Return the (X, Y) coordinate for the center point of the cell that contains the specified text.  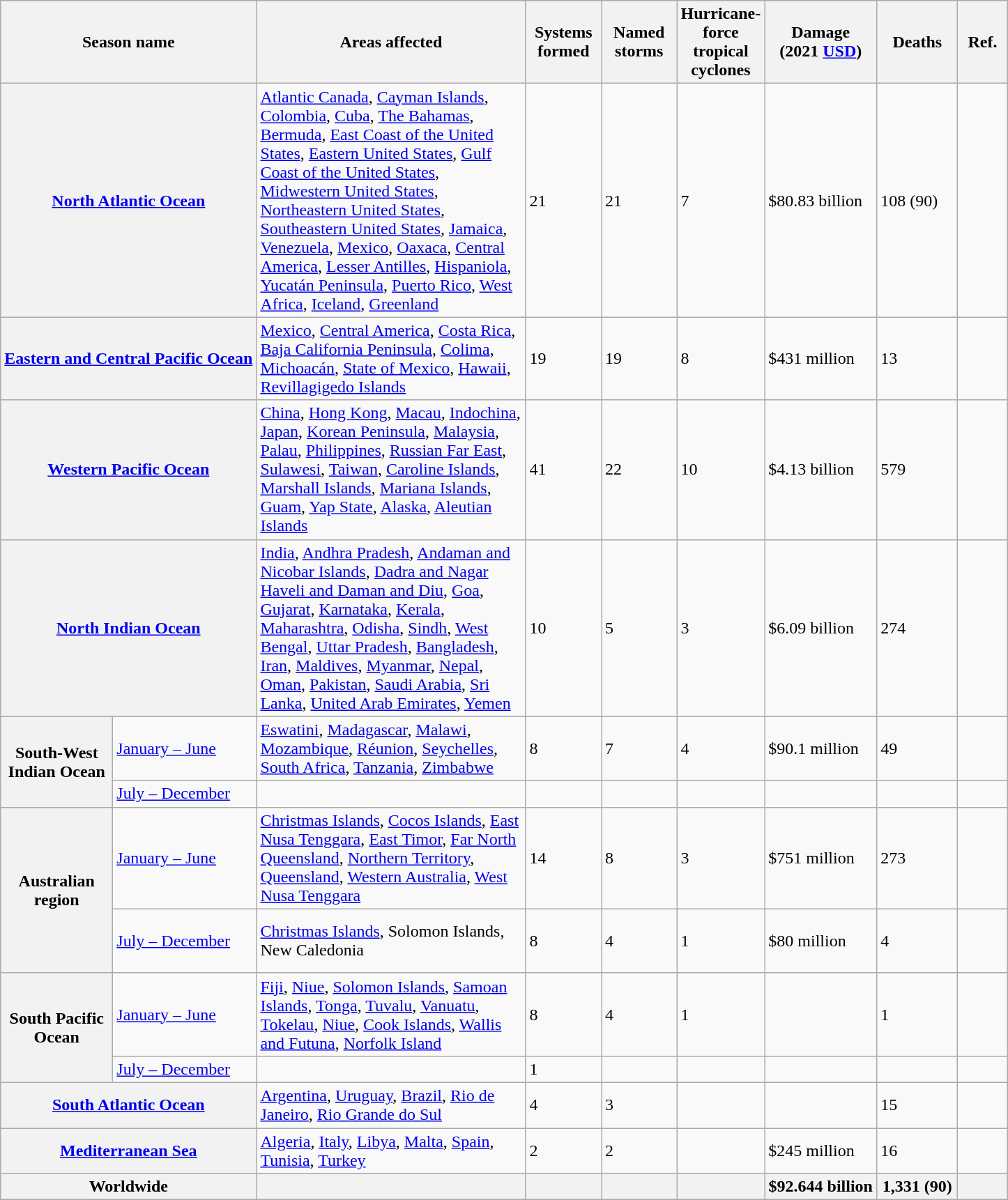
Damage(2021 USD) (821, 42)
14 (563, 858)
$4.13 billion (821, 470)
Christmas Islands, Solomon Islands, New Caledonia (391, 941)
$80.83 billion (821, 201)
$431 million (821, 358)
Algeria, Italy, Libya, Malta, Spain, Tunisia, Turkey (391, 1150)
274 (917, 628)
579 (917, 470)
Season name (128, 42)
1,331 (90) (917, 1187)
Eastern and Central Pacific Ocean (128, 358)
$245 million (821, 1150)
Systems formed (563, 42)
13 (917, 358)
Hurricane-forcetropical cyclones (721, 42)
Named storms (639, 42)
273 (917, 858)
Deaths (917, 42)
22 (639, 470)
5 (639, 628)
Eswatini, Madagascar, Malawi, Mozambique, Réunion, Seychelles, South Africa, Tanzania, Zimbabwe (391, 748)
41 (563, 470)
$751 million (821, 858)
108 (90) (917, 201)
15 (917, 1105)
$92.644 billion (821, 1187)
$80 million (821, 941)
$6.09 billion (821, 628)
16 (917, 1150)
Fiji, Niue, Solomon Islands, Samoan Islands, Tonga, Tuvalu, Vanuatu, Tokelau, Niue, Cook Islands, Wallis and Futuna, Norfolk Island (391, 1015)
North Atlantic Ocean (128, 201)
Ref. (983, 42)
Worldwide (128, 1187)
South Pacific Ocean (57, 1027)
Areas affected (391, 42)
Mexico, Central America, Costa Rica, Baja California Peninsula, Colima, Michoacán, State of Mexico, Hawaii, Revillagigedo Islands (391, 358)
North Indian Ocean (128, 628)
Australian region (57, 890)
Western Pacific Ocean (128, 470)
Mediterranean Sea (128, 1150)
49 (917, 748)
Argentina, Uruguay, Brazil, Rio de Janeiro, Rio Grande do Sul (391, 1105)
$90.1 million (821, 748)
South Atlantic Ocean (128, 1105)
South-West Indian Ocean (57, 762)
